Capture the cell that displays the provided text and extract its (x, y) central coordinate. 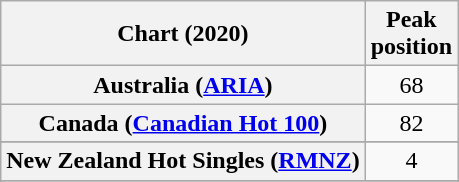
Canada (Canadian Hot 100) (183, 123)
4 (411, 161)
Peakposition (411, 34)
Australia (ARIA) (183, 85)
New Zealand Hot Singles (RMNZ) (183, 161)
Chart (2020) (183, 34)
82 (411, 123)
68 (411, 85)
